Find where the given text appears and provide that cell's center as (x, y) coordinate. 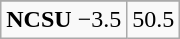
NCSU −3.5 (64, 20)
50.5 (154, 20)
